Scan for the cell matching the given text and deliver its (X, Y) coordinate at center. 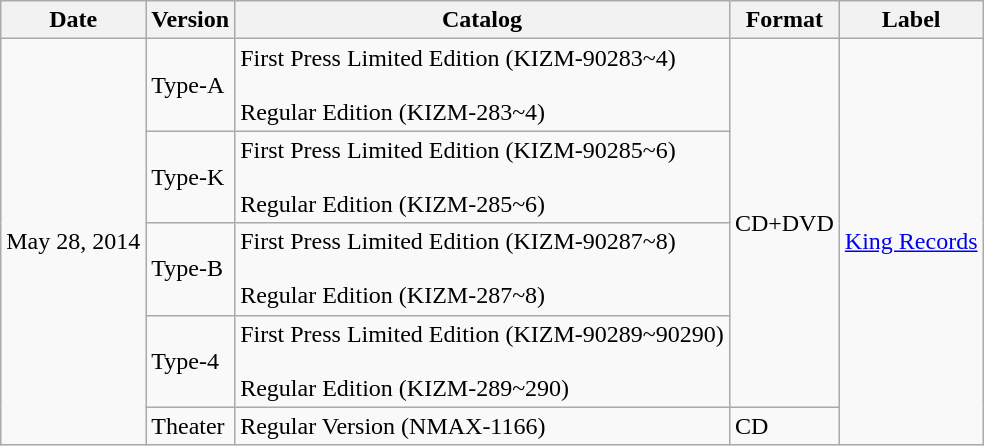
First Press Limited Edition (KIZM-90283~4)Regular Edition (KIZM-283~4) (482, 85)
CD (784, 426)
Theater (190, 426)
King Records (911, 242)
First Press Limited Edition (KIZM-90285~6)Regular Edition (KIZM-285~6) (482, 177)
Type-A (190, 85)
Date (74, 20)
Label (911, 20)
First Press Limited Edition (KIZM-90289~90290)Regular Edition (KIZM-289~290) (482, 361)
Version (190, 20)
Type-K (190, 177)
Format (784, 20)
Catalog (482, 20)
May 28, 2014 (74, 242)
Regular Version (NMAX-1166) (482, 426)
Type-B (190, 269)
First Press Limited Edition (KIZM-90287~8)Regular Edition (KIZM-287~8) (482, 269)
Type-4 (190, 361)
CD+DVD (784, 223)
